Provide the (x, y) coordinate of the cell's center where the given text is located.  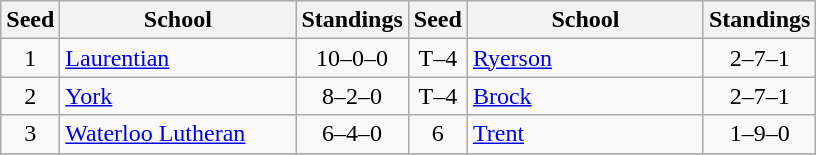
York (178, 96)
10–0–0 (352, 58)
6–4–0 (352, 134)
Ryerson (585, 58)
3 (30, 134)
8–2–0 (352, 96)
Trent (585, 134)
Waterloo Lutheran (178, 134)
Brock (585, 96)
1 (30, 58)
6 (438, 134)
2 (30, 96)
Laurentian (178, 58)
1–9–0 (759, 134)
